Identify which cell holds the provided text, then report its (X, Y) central coordinate. 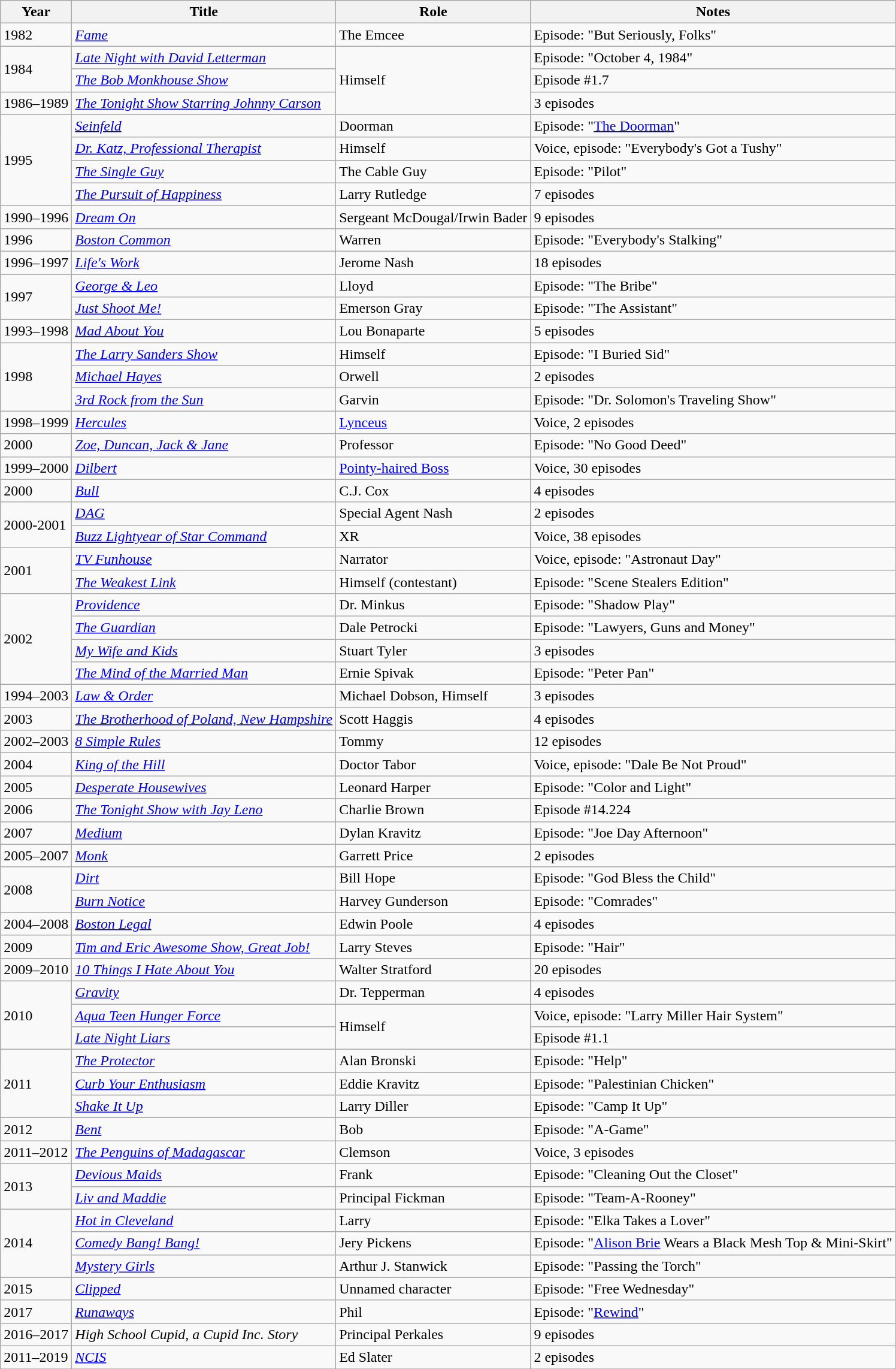
The Pursuit of Happiness (204, 194)
Ed Slater (434, 1357)
Gravity (204, 992)
The Protector (204, 1061)
Himself (contestant) (434, 582)
Doorman (434, 126)
XR (434, 536)
Harvey Gunderson (434, 901)
High School Cupid, a Cupid Inc. Story (204, 1334)
Fame (204, 35)
Late Night Liars (204, 1038)
2000-2001 (36, 525)
Sergeant McDougal/Irwin Bader (434, 217)
2011 (36, 1084)
2015 (36, 1289)
The Mind of the Married Man (204, 673)
Bent (204, 1129)
2009 (36, 947)
Zoe, Duncan, Jack & Jane (204, 445)
Seinfeld (204, 126)
Episode: "Pilot" (713, 171)
Episode: "Camp It Up" (713, 1107)
The Guardian (204, 627)
Larry Steves (434, 947)
Clipped (204, 1289)
1997 (36, 297)
2010 (36, 1015)
Episode: "The Assistant" (713, 309)
18 episodes (713, 262)
Episode: "A-Game" (713, 1129)
Episode: "But Seriously, Folks" (713, 35)
Episode: "Joe Day Afternoon" (713, 833)
Arthur J. Stanwick (434, 1266)
2004–2008 (36, 924)
Life's Work (204, 262)
Episode: "Scene Stealers Edition" (713, 582)
Tim and Eric Awesome Show, Great Job! (204, 947)
Phil (434, 1311)
Episode: "Passing the Torch" (713, 1266)
Bob (434, 1129)
NCIS (204, 1357)
Garrett Price (434, 856)
Episode: "Everybody's Stalking" (713, 240)
Year (36, 12)
Monk (204, 856)
Professor (434, 445)
Walter Stratford (434, 969)
Special Agent Nash (434, 513)
Dylan Kravitz (434, 833)
Pointy-haired Boss (434, 468)
Larry Rutledge (434, 194)
Bill Hope (434, 878)
The Larry Sanders Show (204, 354)
C.J. Cox (434, 491)
1994–2003 (36, 696)
Lou Bonaparte (434, 331)
Narrator (434, 559)
Episode: "Elka Takes a Lover" (713, 1220)
Episode: "Free Wednesday" (713, 1289)
Medium (204, 833)
Episode: "I Buried Sid" (713, 354)
My Wife and Kids (204, 650)
Role (434, 12)
Dale Petrocki (434, 627)
Episode: "Lawyers, Guns and Money" (713, 627)
Principal Fickman (434, 1198)
Episode: "Alison Brie Wears a Black Mesh Top & Mini-Skirt" (713, 1243)
Michael Hayes (204, 377)
1998 (36, 377)
Clemson (434, 1152)
Dilbert (204, 468)
2005–2007 (36, 856)
The Single Guy (204, 171)
The Tonight Show Starring Johnny Carson (204, 103)
Edwin Poole (434, 924)
Episode: "Team-A-Rooney" (713, 1198)
Buzz Lightyear of Star Command (204, 536)
Burn Notice (204, 901)
Lloyd (434, 286)
1996–1997 (36, 262)
3rd Rock from the Sun (204, 400)
The Brotherhood of Poland, New Hampshire (204, 719)
1995 (36, 160)
The Cable Guy (434, 171)
Voice, episode: "Dale Be Not Proud" (713, 764)
1998–1999 (36, 422)
Bull (204, 491)
Stuart Tyler (434, 650)
Frank (434, 1175)
Providence (204, 605)
Dr. Katz, Professional Therapist (204, 149)
2017 (36, 1311)
Desperate Housewives (204, 787)
Runaways (204, 1311)
Voice, episode: "Larry Miller Hair System" (713, 1016)
2013 (36, 1186)
The Bob Monkhouse Show (204, 80)
Voice, episode: "Everybody's Got a Tushy" (713, 149)
Unnamed character (434, 1289)
Leonard Harper (434, 787)
Scott Haggis (434, 719)
Late Night with David Letterman (204, 58)
12 episodes (713, 742)
Episode: "Cleaning Out the Closet" (713, 1175)
Dr. Tepperman (434, 992)
Episode: "Peter Pan" (713, 673)
2002 (36, 639)
2006 (36, 810)
Larry (434, 1220)
Episode #14.224 (713, 810)
Episode: "The Doorman" (713, 126)
Episode: "No Good Deed" (713, 445)
Dr. Minkus (434, 605)
Eddie Kravitz (434, 1084)
2012 (36, 1129)
Hercules (204, 422)
Comedy Bang! Bang! (204, 1243)
Ernie Spivak (434, 673)
Voice, 2 episodes (713, 422)
1993–1998 (36, 331)
Orwell (434, 377)
Hot in Cleveland (204, 1220)
Episode: "Shadow Play" (713, 605)
Voice, 38 episodes (713, 536)
2003 (36, 719)
Michael Dobson, Himself (434, 696)
1982 (36, 35)
Title (204, 12)
8 Simple Rules (204, 742)
2005 (36, 787)
20 episodes (713, 969)
Episode: "Dr. Solomon's Traveling Show" (713, 400)
2002–2003 (36, 742)
Voice, episode: "Astronaut Day" (713, 559)
Voice, 3 episodes (713, 1152)
Jery Pickens (434, 1243)
2011–2019 (36, 1357)
Mad About You (204, 331)
Episode: "Help" (713, 1061)
Boston Legal (204, 924)
Liv and Maddie (204, 1198)
TV Funhouse (204, 559)
Garvin (434, 400)
Principal Perkales (434, 1334)
Emerson Gray (434, 309)
2009–2010 (36, 969)
The Penguins of Madagascar (204, 1152)
Lynceus (434, 422)
1984 (36, 69)
Jerome Nash (434, 262)
The Emcee (434, 35)
Charlie Brown (434, 810)
Dream On (204, 217)
Voice, 30 episodes (713, 468)
Episode #1.1 (713, 1038)
Alan Bronski (434, 1061)
Tommy (434, 742)
Episode: "Color and Light" (713, 787)
Episode #1.7 (713, 80)
Dirt (204, 878)
Episode: "Palestinian Chicken" (713, 1084)
Episode: "The Bribe" (713, 286)
Curb Your Enthusiasm (204, 1084)
Episode: "Comrades" (713, 901)
7 episodes (713, 194)
2011–2012 (36, 1152)
2014 (36, 1243)
King of the Hill (204, 764)
Mystery Girls (204, 1266)
Law & Order (204, 696)
The Tonight Show with Jay Leno (204, 810)
The Weakest Link (204, 582)
Episode: "Rewind" (713, 1311)
Boston Common (204, 240)
5 episodes (713, 331)
1999–2000 (36, 468)
Aqua Teen Hunger Force (204, 1016)
1996 (36, 240)
Doctor Tabor (434, 764)
Larry Diller (434, 1107)
10 Things I Hate About You (204, 969)
Notes (713, 12)
2004 (36, 764)
Warren (434, 240)
2016–2017 (36, 1334)
Episode: "God Bless the Child" (713, 878)
Episode: "Hair" (713, 947)
1986–1989 (36, 103)
DAG (204, 513)
2008 (36, 890)
Devious Maids (204, 1175)
Episode: "October 4, 1984" (713, 58)
Just Shoot Me! (204, 309)
George & Leo (204, 286)
2007 (36, 833)
Shake It Up (204, 1107)
1990–1996 (36, 217)
2001 (36, 570)
